Extract the (x, y) coordinate from the center of the cell holding the provided text.  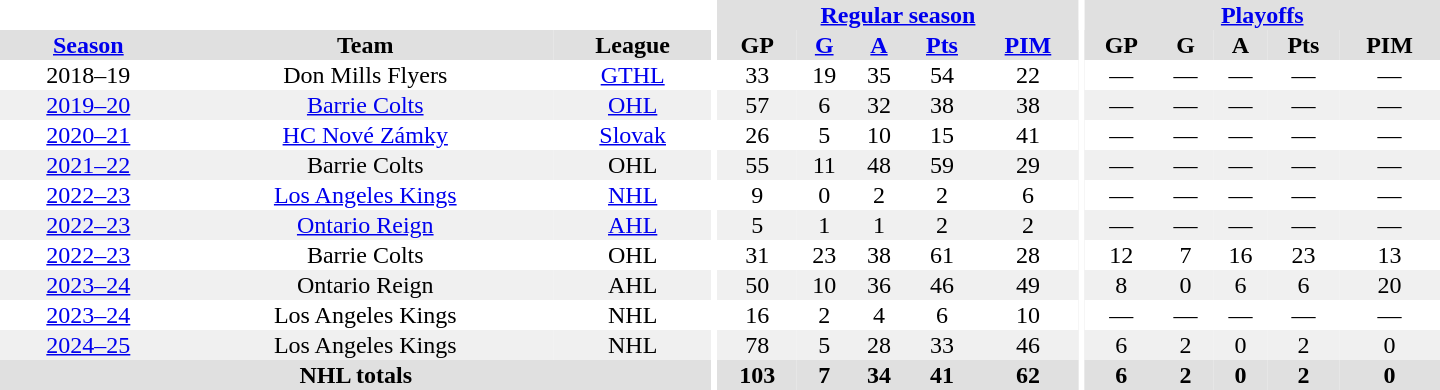
57 (758, 105)
61 (942, 255)
35 (880, 75)
50 (758, 285)
Season (88, 45)
11 (824, 165)
HC Nové Zámky (366, 135)
29 (1028, 165)
26 (758, 135)
GTHL (633, 75)
2019–20 (88, 105)
4 (880, 315)
15 (942, 135)
Slovak (633, 135)
9 (758, 195)
13 (1390, 255)
Team (366, 45)
19 (824, 75)
2020–21 (88, 135)
49 (1028, 285)
103 (758, 375)
20 (1390, 285)
55 (758, 165)
8 (1121, 285)
32 (880, 105)
54 (942, 75)
59 (942, 165)
78 (758, 345)
Playoffs (1262, 15)
36 (880, 285)
22 (1028, 75)
2021–22 (88, 165)
12 (1121, 255)
34 (880, 375)
Regular season (898, 15)
2018–19 (88, 75)
League (633, 45)
31 (758, 255)
NHL totals (356, 375)
2024–25 (88, 345)
48 (880, 165)
Don Mills Flyers (366, 75)
62 (1028, 375)
